Detect which cell encompasses the target text, then output its (X, Y) center coordinate. 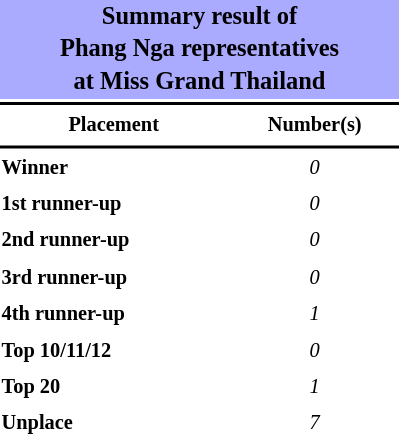
Top 10/11/12 (114, 351)
Winner (114, 168)
Number(s) (314, 125)
1st runner-up (114, 204)
4th runner-up (114, 314)
Placement (114, 125)
Summary result ofPhang Nga representativesat Miss Grand Thailand (200, 50)
3rd runner-up (114, 278)
Top 20 (114, 387)
2nd runner-up (114, 241)
